Extract the [X, Y] coordinate from the center of the cell holding the provided text.  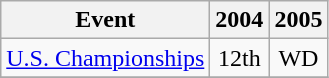
Event [106, 20]
U.S. Championships [106, 58]
2004 [240, 20]
2005 [298, 20]
12th [240, 58]
WD [298, 58]
